Search for the cell housing the specified text and yield its [x, y] center coordinate. 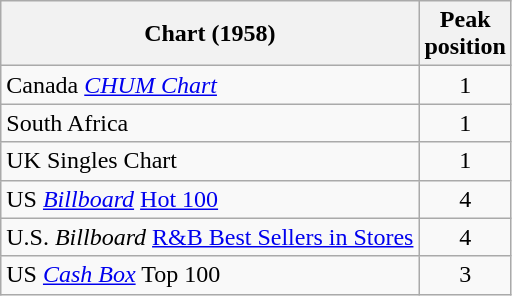
U.S. Billboard R&B Best Sellers in Stores [210, 237]
Peakposition [465, 34]
Canada CHUM Chart [210, 85]
3 [465, 275]
US Billboard Hot 100 [210, 199]
US Cash Box Top 100 [210, 275]
UK Singles Chart [210, 161]
South Africa [210, 123]
Chart (1958) [210, 34]
